Capture the cell that displays the provided text and extract its (X, Y) central coordinate. 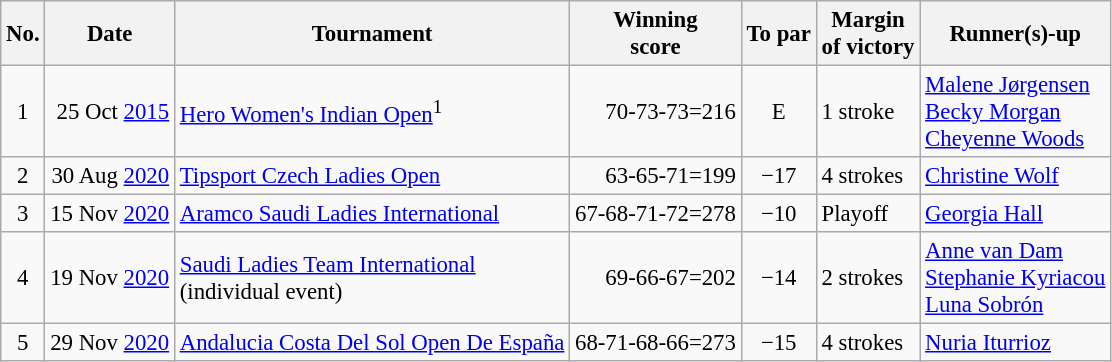
−14 (778, 278)
68-71-68-66=273 (656, 343)
67-68-71-72=278 (656, 214)
30 Aug 2020 (110, 176)
Nuria Iturrioz (1016, 343)
19 Nov 2020 (110, 278)
Tipsport Czech Ladies Open (372, 176)
−15 (778, 343)
Malene Jørgensen Becky Morgan Cheyenne Woods (1016, 112)
−17 (778, 176)
Georgia Hall (1016, 214)
2 (23, 176)
Date (110, 34)
Tournament (372, 34)
E (778, 112)
5 (23, 343)
Hero Women's Indian Open1 (372, 112)
4 (23, 278)
1 (23, 112)
2 strokes (868, 278)
To par (778, 34)
69-66-67=202 (656, 278)
No. (23, 34)
Winningscore (656, 34)
Marginof victory (868, 34)
3 (23, 214)
Runner(s)-up (1016, 34)
63-65-71=199 (656, 176)
Aramco Saudi Ladies International (372, 214)
70-73-73=216 (656, 112)
Saudi Ladies Team International (individual event) (372, 278)
Anne van Dam Stephanie Kyriacou Luna Sobrón (1016, 278)
25 Oct 2015 (110, 112)
29 Nov 2020 (110, 343)
Christine Wolf (1016, 176)
1 stroke (868, 112)
15 Nov 2020 (110, 214)
Andalucia Costa Del Sol Open De España (372, 343)
−10 (778, 214)
Playoff (868, 214)
